Capture the cell that displays the provided text and extract its (x, y) central coordinate. 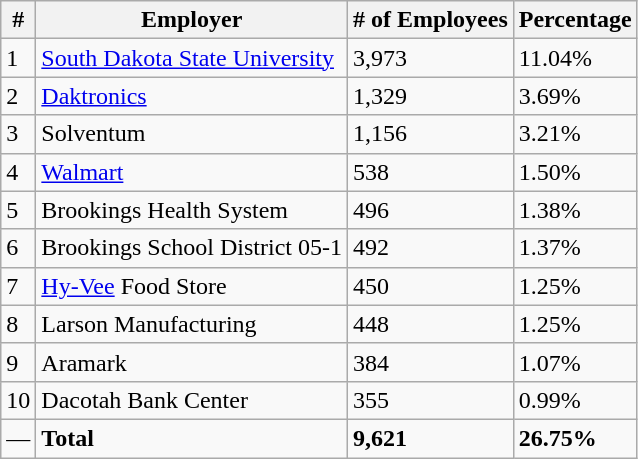
South Dakota State University (192, 58)
Total (192, 438)
Employer (192, 20)
Larson Manufacturing (192, 324)
Aramark (192, 362)
Brookings Health System (192, 210)
Percentage (575, 20)
1.07% (575, 362)
1,329 (431, 96)
1,156 (431, 134)
9,621 (431, 438)
4 (18, 172)
# (18, 20)
384 (431, 362)
355 (431, 400)
26.75% (575, 438)
Daktronics (192, 96)
8 (18, 324)
0.99% (575, 400)
5 (18, 210)
3,973 (431, 58)
450 (431, 286)
— (18, 438)
Hy-Vee Food Store (192, 286)
6 (18, 248)
538 (431, 172)
Walmart (192, 172)
492 (431, 248)
3.69% (575, 96)
# of Employees (431, 20)
1 (18, 58)
Solventum (192, 134)
496 (431, 210)
9 (18, 362)
Brookings School District 05-1 (192, 248)
3.21% (575, 134)
2 (18, 96)
448 (431, 324)
1.38% (575, 210)
10 (18, 400)
11.04% (575, 58)
Dacotah Bank Center (192, 400)
1.37% (575, 248)
1.50% (575, 172)
3 (18, 134)
7 (18, 286)
